Pinpoint the cell where the given text exists, returning its [X, Y] midpoint coordinate. 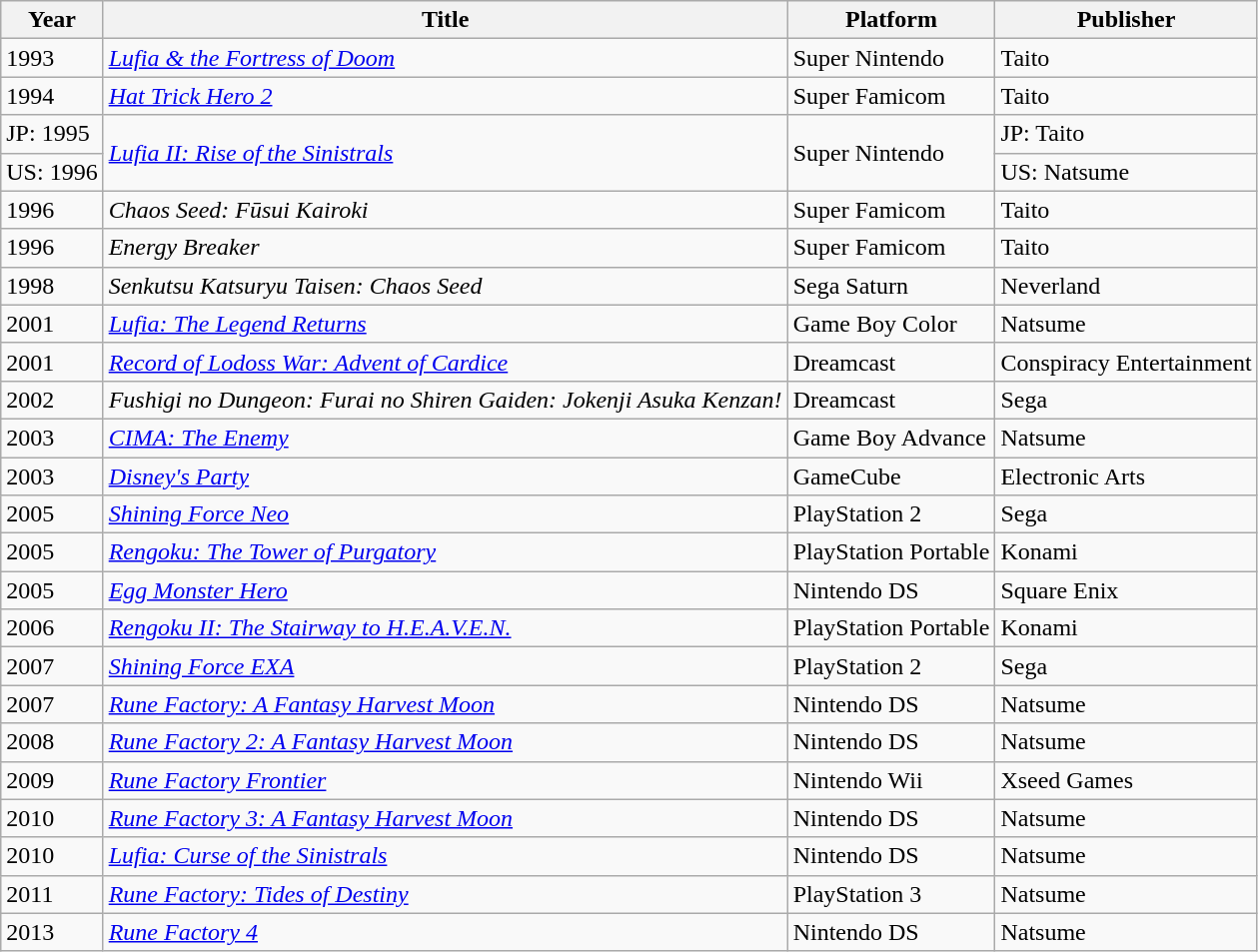
Rune Factory 4 [446, 932]
Game Boy Advance [891, 438]
Lufia II: Rise of the Sinistrals [446, 153]
Chaos Seed: Fūsui Kairoki [446, 210]
Conspiracy Entertainment [1126, 362]
Lufia & the Fortress of Doom [446, 58]
Record of Lodoss War: Advent of Cardice [446, 362]
2013 [52, 932]
Year [52, 20]
Shining Force EXA [446, 666]
Energy Breaker [446, 248]
Rune Factory 3: A Fantasy Harvest Moon [446, 818]
Title [446, 20]
Lufia: Curse of the Sinistrals [446, 856]
1994 [52, 96]
Platform [891, 20]
Xseed Games [1126, 780]
Lufia: The Legend Returns [446, 324]
Electronic Arts [1126, 476]
2009 [52, 780]
Neverland [1126, 286]
GameCube [891, 476]
2011 [52, 894]
CIMA: The Enemy [446, 438]
2006 [52, 628]
1998 [52, 286]
Rengoku: The Tower of Purgatory [446, 552]
US: Natsume [1126, 172]
Nintendo Wii [891, 780]
Senkutsu Katsuryu Taisen: Chaos Seed [446, 286]
JP: 1995 [52, 134]
1993 [52, 58]
Hat Trick Hero 2 [446, 96]
Publisher [1126, 20]
Shining Force Neo [446, 514]
Rune Factory 2: A Fantasy Harvest Moon [446, 742]
Egg Monster Hero [446, 590]
US: 1996 [52, 172]
Rune Factory: Tides of Destiny [446, 894]
Disney's Party [446, 476]
Rune Factory: A Fantasy Harvest Moon [446, 704]
Game Boy Color [891, 324]
PlayStation 3 [891, 894]
2002 [52, 400]
JP: Taito [1126, 134]
Rune Factory Frontier [446, 780]
Fushigi no Dungeon: Furai no Shiren Gaiden: Jokenji Asuka Kenzan! [446, 400]
Sega Saturn [891, 286]
2008 [52, 742]
Rengoku II: The Stairway to H.E.A.V.E.N. [446, 628]
Square Enix [1126, 590]
